Extract the (x, y) coordinate from the center of the cell holding the provided text.  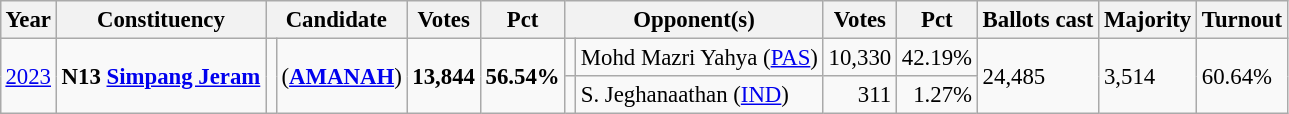
42.19% (936, 57)
S. Jeghanaathan (IND) (699, 95)
Year (28, 20)
311 (860, 95)
Ballots cast (1038, 20)
Turnout (1242, 20)
1.27% (936, 95)
3,514 (1148, 76)
60.64% (1242, 76)
Majority (1148, 20)
Constituency (160, 20)
13,844 (444, 76)
Candidate (336, 20)
Opponent(s) (694, 20)
2023 (28, 76)
Mohd Mazri Yahya (PAS) (699, 57)
N13 Simpang Jeram (160, 76)
56.54% (522, 76)
(AMANAH) (342, 76)
10,330 (860, 57)
24,485 (1038, 76)
